Pinpoint the cell where the given text exists, returning its (X, Y) midpoint coordinate. 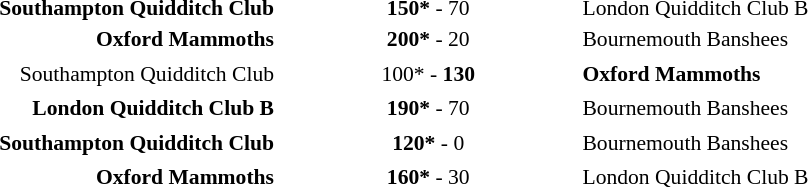
200* - 20 (428, 39)
120* - 0 (428, 142)
190* - 70 (428, 108)
100* - 130 (428, 74)
